Return the (x, y) coordinate for the center point of the cell that contains the specified text.  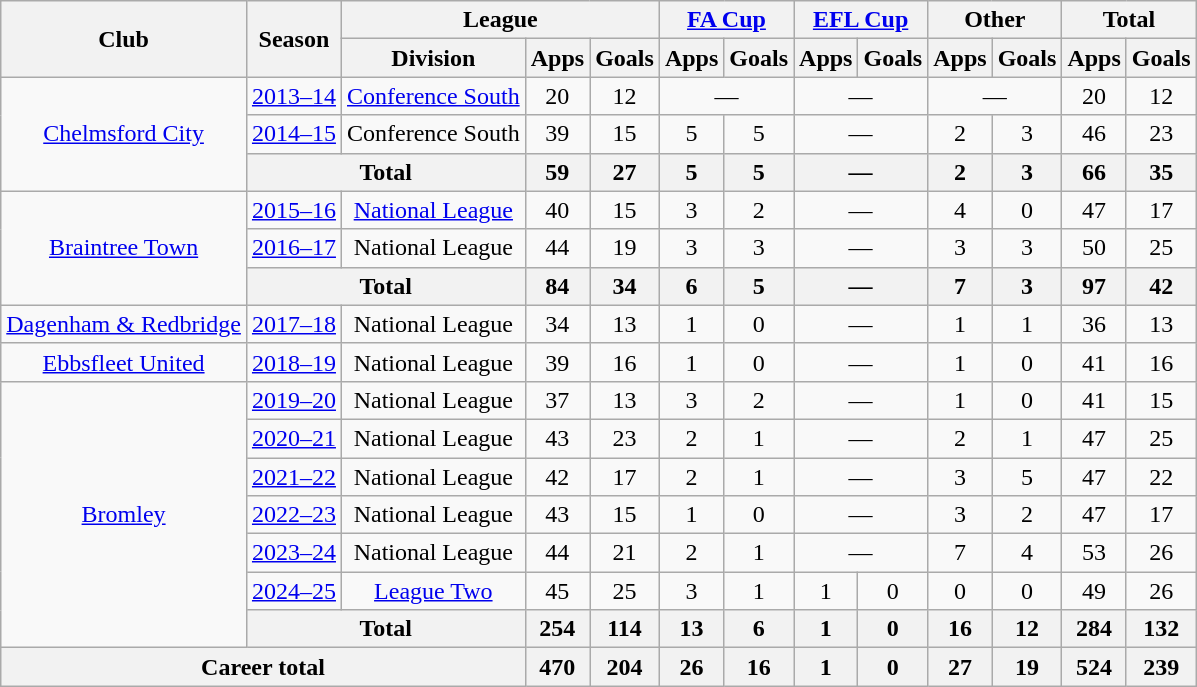
2019–20 (294, 400)
2021–22 (294, 477)
21 (625, 553)
204 (625, 667)
Club (124, 39)
66 (1094, 172)
FA Cup (726, 20)
36 (1094, 324)
Other (995, 20)
114 (625, 629)
50 (1094, 248)
2015–16 (294, 210)
2013–14 (294, 96)
2014–15 (294, 134)
35 (1161, 172)
Dagenham & Redbridge (124, 324)
59 (557, 172)
22 (1161, 477)
132 (1161, 629)
League Two (433, 591)
284 (1094, 629)
53 (1094, 553)
2020–21 (294, 438)
2023–24 (294, 553)
Ebbsfleet United (124, 362)
254 (557, 629)
40 (557, 210)
2024–25 (294, 591)
EFL Cup (861, 20)
524 (1094, 667)
Braintree Town (124, 248)
45 (557, 591)
84 (557, 286)
49 (1094, 591)
Season (294, 39)
470 (557, 667)
239 (1161, 667)
Bromley (124, 514)
2018–19 (294, 362)
2022–23 (294, 515)
37 (557, 400)
2016–17 (294, 248)
Career total (263, 667)
League (500, 20)
Division (433, 58)
2017–18 (294, 324)
97 (1094, 286)
46 (1094, 134)
Chelmsford City (124, 134)
